Identify which cell holds the provided text, then report its (x, y) central coordinate. 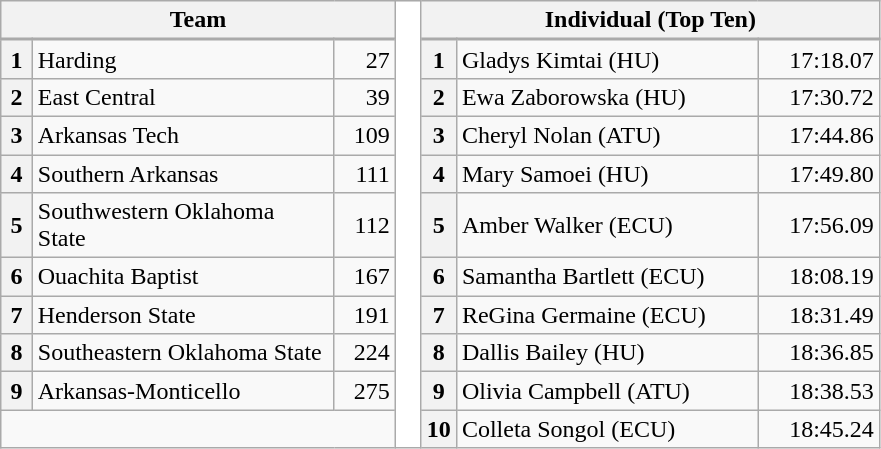
Henderson State (183, 315)
Southeastern Oklahoma State (183, 353)
Southern Arkansas (183, 173)
Ewa Zaborowska (HU) (607, 97)
Harding (183, 59)
18:36.85 (819, 353)
17:30.72 (819, 97)
17:56.09 (819, 226)
224 (365, 353)
Samantha Bartlett (ECU) (607, 277)
Arkansas-Monticello (183, 391)
27 (365, 59)
Team (198, 20)
Arkansas Tech (183, 135)
17:44.86 (819, 135)
18:08.19 (819, 277)
18:38.53 (819, 391)
ReGina Germaine (ECU) (607, 315)
Amber Walker (ECU) (607, 226)
Southwestern Oklahoma State (183, 226)
Cheryl Nolan (ATU) (607, 135)
Mary Samoei (HU) (607, 173)
39 (365, 97)
Olivia Campbell (ATU) (607, 391)
Gladys Kimtai (HU) (607, 59)
Dallis Bailey (HU) (607, 353)
18:45.24 (819, 429)
109 (365, 135)
Ouachita Baptist (183, 277)
167 (365, 277)
17:49.80 (819, 173)
112 (365, 226)
East Central (183, 97)
10 (438, 429)
Colleta Songol (ECU) (607, 429)
191 (365, 315)
Individual (Top Ten) (650, 20)
18:31.49 (819, 315)
275 (365, 391)
111 (365, 173)
17:18.07 (819, 59)
